Detect which cell encompasses the target text, then output its [x, y] center coordinate. 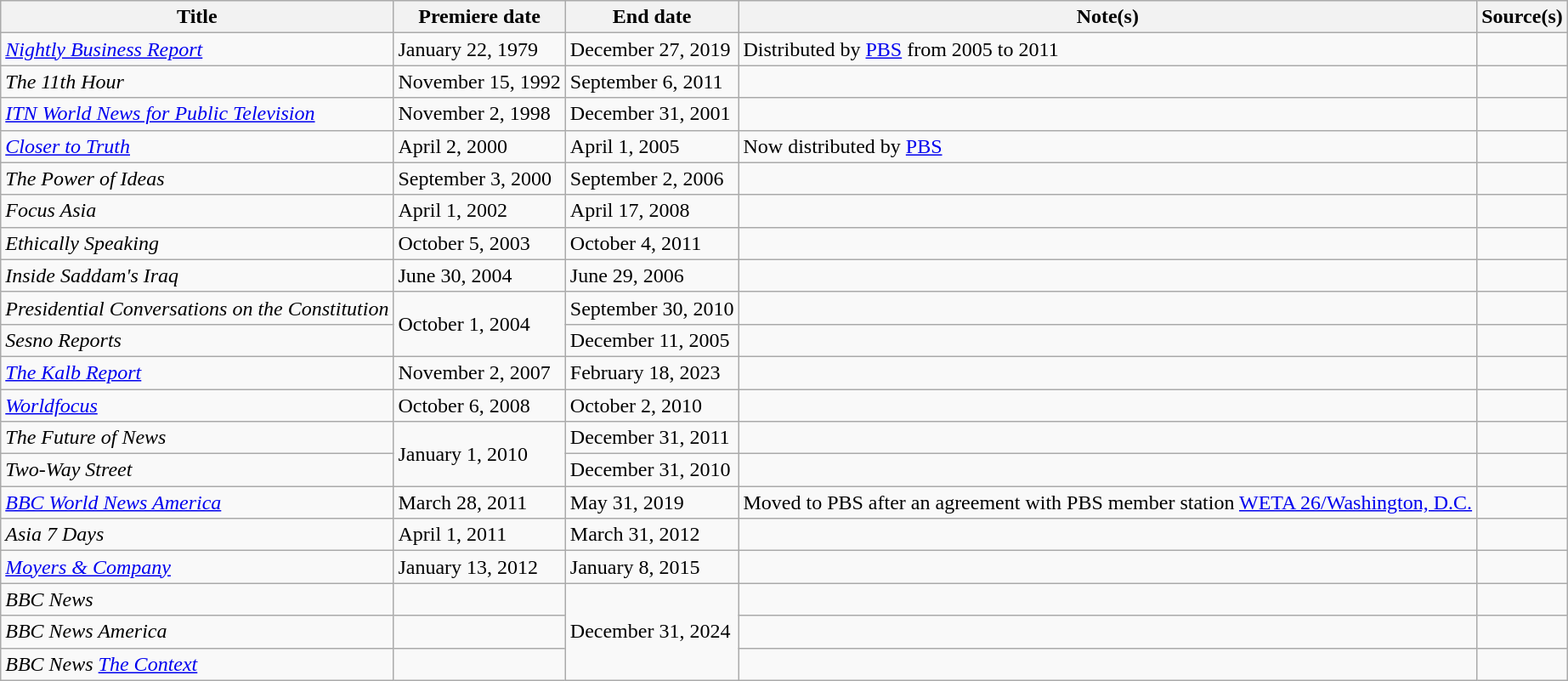
October 4, 2011 [652, 243]
November 2, 1998 [479, 114]
March 28, 2011 [479, 502]
October 2, 2010 [652, 406]
December 27, 2019 [652, 49]
April 17, 2008 [652, 211]
Moved to PBS after an agreement with PBS member station WETA 26/Washington, D.C. [1108, 502]
Closer to Truth [197, 146]
September 6, 2011 [652, 82]
September 30, 2010 [652, 308]
June 30, 2004 [479, 275]
December 31, 2001 [652, 114]
November 15, 1992 [479, 82]
October 1, 2004 [479, 324]
Title [197, 17]
The Future of News [197, 438]
Focus Asia [197, 211]
BBC News [197, 599]
November 2, 2007 [479, 372]
May 31, 2019 [652, 502]
January 1, 2010 [479, 454]
Nightly Business Report [197, 49]
Distributed by PBS from 2005 to 2011 [1108, 49]
ITN World News for Public Television [197, 114]
The 11th Hour [197, 82]
Now distributed by PBS [1108, 146]
Two-Way Street [197, 470]
BBC News The Context [197, 664]
December 11, 2005 [652, 340]
The Kalb Report [197, 372]
Worldfocus [197, 406]
Asia 7 Days [197, 535]
October 6, 2008 [479, 406]
Moyers & Company [197, 567]
April 1, 2011 [479, 535]
Presidential Conversations on the Constitution [197, 308]
Premiere date [479, 17]
Inside Saddam's Iraq [197, 275]
February 18, 2023 [652, 372]
January 8, 2015 [652, 567]
End date [652, 17]
March 31, 2012 [652, 535]
December 31, 2024 [652, 632]
April 2, 2000 [479, 146]
January 22, 1979 [479, 49]
September 3, 2000 [479, 179]
October 5, 2003 [479, 243]
Note(s) [1108, 17]
Sesno Reports [197, 340]
December 31, 2010 [652, 470]
The Power of Ideas [197, 179]
June 29, 2006 [652, 275]
April 1, 2002 [479, 211]
BBC News America [197, 632]
April 1, 2005 [652, 146]
Source(s) [1523, 17]
Ethically Speaking [197, 243]
December 31, 2011 [652, 438]
September 2, 2006 [652, 179]
January 13, 2012 [479, 567]
BBC World News America [197, 502]
